Scan for the cell matching the given text and deliver its [X, Y] coordinate at center. 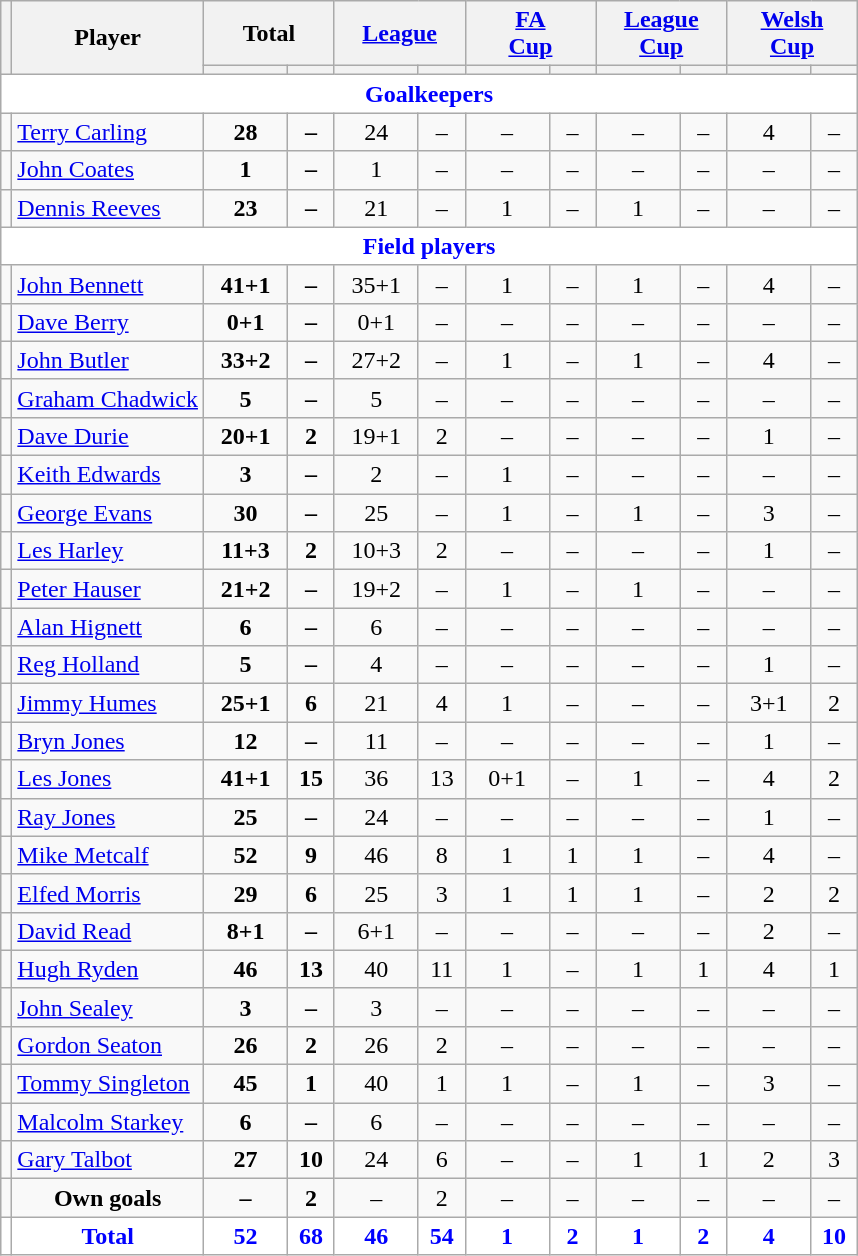
John Sealey [108, 1007]
27+2 [376, 360]
Peter Hauser [108, 589]
Reg Holland [108, 665]
Dave Durie [108, 437]
45 [245, 1084]
27 [245, 1160]
Dave Berry [108, 322]
Hugh Ryden [108, 969]
12 [245, 741]
33+2 [245, 360]
George Evans [108, 513]
FACup [530, 34]
54 [442, 1236]
John Bennett [108, 284]
30 [245, 513]
15 [312, 779]
19+1 [376, 437]
9 [312, 855]
Player [108, 38]
Gordon Seaton [108, 1046]
29 [245, 893]
LeagueCup [662, 34]
Jimmy Humes [108, 703]
Tommy Singleton [108, 1084]
Ray Jones [108, 817]
Alan Hignett [108, 627]
28 [245, 132]
10+3 [376, 551]
Malcolm Starkey [108, 1122]
25+1 [245, 703]
Elfed Morris [108, 893]
36 [376, 779]
Goalkeepers [430, 94]
Terry Carling [108, 132]
68 [312, 1236]
Les Harley [108, 551]
John Butler [108, 360]
Gary Talbot [108, 1160]
Keith Edwards [108, 475]
WelshCup [792, 34]
23 [245, 208]
8 [442, 855]
3+1 [769, 703]
35+1 [376, 284]
Les Jones [108, 779]
League [400, 34]
19+2 [376, 589]
Mike Metcalf [108, 855]
Field players [430, 246]
6+1 [376, 931]
21+2 [245, 589]
Own goals [108, 1198]
Bryn Jones [108, 741]
John Coates [108, 170]
Graham Chadwick [108, 398]
Dennis Reeves [108, 208]
20+1 [245, 437]
8+1 [245, 931]
David Read [108, 931]
11+3 [245, 551]
